Determine the [x, y] coordinate at the center of the cell enclosing the given text.  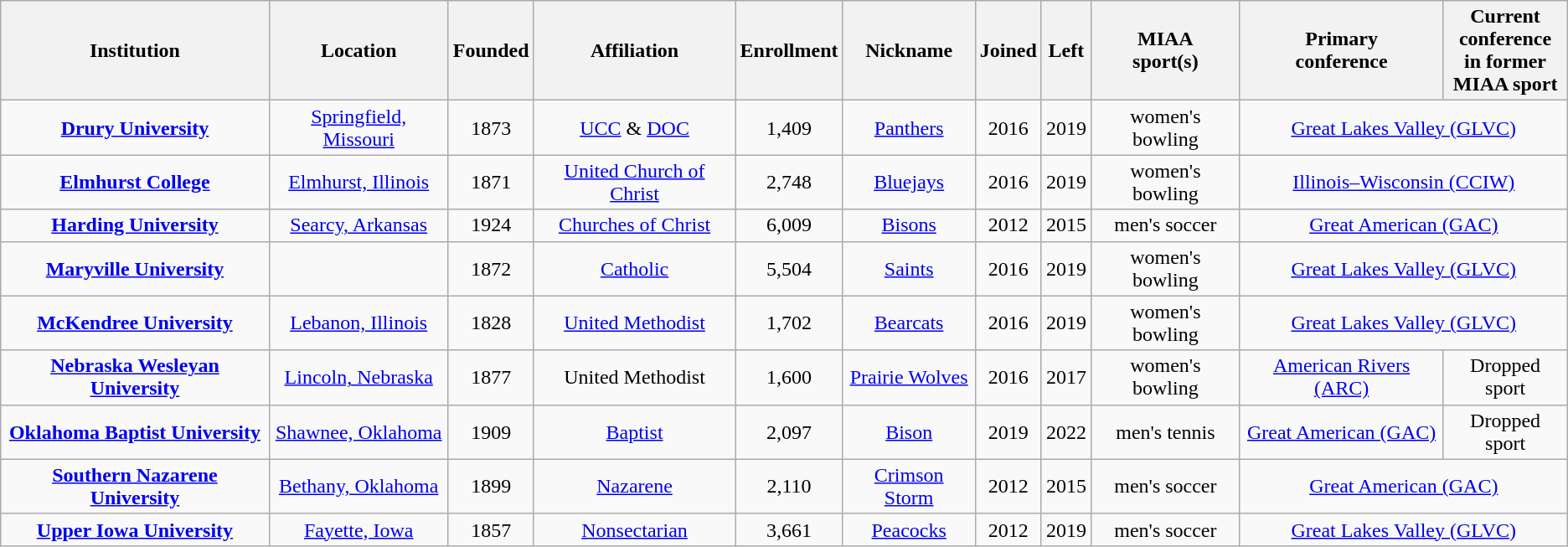
Left [1065, 50]
Springfield, Missouri [358, 127]
Nebraska Wesleyan University [135, 377]
Churches of Christ [635, 225]
Location [358, 50]
Affiliation [635, 50]
2,748 [789, 183]
Founded [491, 50]
Crimson Storm [909, 486]
2022 [1065, 432]
Primaryconference [1342, 50]
UCC & DOC [635, 127]
1828 [491, 323]
United Church of Christ [635, 183]
1877 [491, 377]
Shawnee, Oklahoma [358, 432]
1857 [491, 529]
Prairie Wolves [909, 377]
Fayette, Iowa [358, 529]
Bison [909, 432]
McKendree University [135, 323]
Lebanon, Illinois [358, 323]
Elmhurst, Illinois [358, 183]
Nonsectarian [635, 529]
2,110 [789, 486]
1924 [491, 225]
1909 [491, 432]
Peacocks [909, 529]
1873 [491, 127]
Joined [1008, 50]
Maryville University [135, 268]
Elmhurst College [135, 183]
Lincoln, Nebraska [358, 377]
6,009 [789, 225]
Illinois–Wisconsin (CCIW) [1404, 183]
1,600 [789, 377]
Nickname [909, 50]
Enrollment [789, 50]
1872 [491, 268]
American Rivers (ARC) [1342, 377]
Bethany, Oklahoma [358, 486]
Baptist [635, 432]
Currentconferencein formerMIAA sport [1505, 50]
2,097 [789, 432]
Bearcats [909, 323]
Searcy, Arkansas [358, 225]
Drury University [135, 127]
Bisons [909, 225]
1899 [491, 486]
3,661 [789, 529]
1871 [491, 183]
Southern Nazarene University [135, 486]
5,504 [789, 268]
Saints [909, 268]
Institution [135, 50]
2017 [1065, 377]
1,409 [789, 127]
MIAAsport(s) [1165, 50]
Harding University [135, 225]
Upper Iowa University [135, 529]
1,702 [789, 323]
Oklahoma Baptist University [135, 432]
Nazarene [635, 486]
men's tennis [1165, 432]
Catholic [635, 268]
Panthers [909, 127]
Bluejays [909, 183]
